Search for the cell housing the specified text and yield its [x, y] center coordinate. 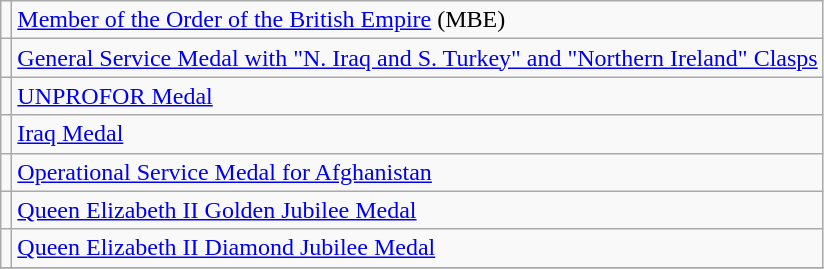
Queen Elizabeth II Golden Jubilee Medal [418, 210]
Iraq Medal [418, 134]
Queen Elizabeth II Diamond Jubilee Medal [418, 248]
General Service Medal with "N. Iraq and S. Turkey" and "Northern Ireland" Clasps [418, 58]
Member of the Order of the British Empire (MBE) [418, 20]
UNPROFOR Medal [418, 96]
Operational Service Medal for Afghanistan [418, 172]
